Pinpoint the cell where the given text exists, returning its (x, y) midpoint coordinate. 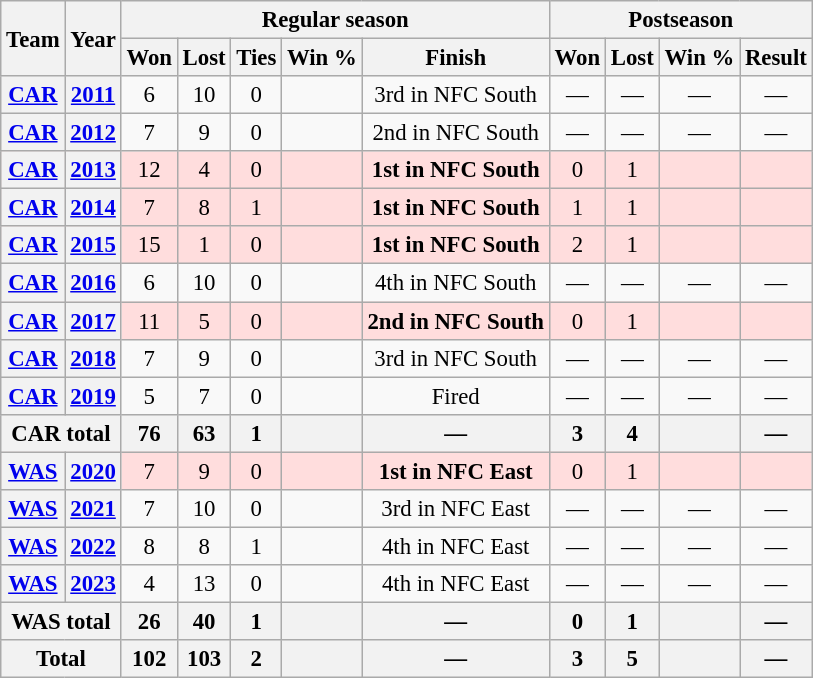
63 (204, 433)
103 (204, 659)
Regular season (335, 20)
2011 (93, 95)
WAS total (61, 621)
3rd in NFC East (456, 509)
11 (149, 321)
2021 (93, 509)
15 (149, 245)
40 (204, 621)
Team (33, 38)
Year (93, 38)
26 (149, 621)
2016 (93, 283)
102 (149, 659)
13 (204, 584)
Result (776, 58)
1st in NFC East (456, 471)
2019 (93, 396)
76 (149, 433)
2013 (93, 170)
4th in NFC South (456, 283)
2018 (93, 358)
12 (149, 170)
2014 (93, 208)
2022 (93, 546)
Finish (456, 58)
2015 (93, 245)
CAR total (61, 433)
2020 (93, 471)
2017 (93, 321)
Postseason (680, 20)
Fired (456, 396)
Ties (256, 58)
2012 (93, 133)
Total (61, 659)
2023 (93, 584)
